Scan for the cell matching the given text and deliver its [x, y] coordinate at center. 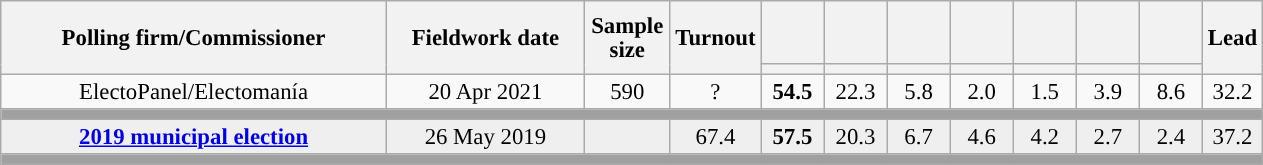
67.4 [716, 138]
26 May 2019 [485, 138]
20 Apr 2021 [485, 92]
Turnout [716, 38]
? [716, 92]
2019 municipal election [194, 138]
2.0 [982, 92]
57.5 [792, 138]
2.4 [1170, 138]
ElectoPanel/Electomanía [194, 92]
5.8 [918, 92]
22.3 [856, 92]
4.6 [982, 138]
Sample size [627, 38]
20.3 [856, 138]
590 [627, 92]
Polling firm/Commissioner [194, 38]
Fieldwork date [485, 38]
37.2 [1232, 138]
Lead [1232, 38]
6.7 [918, 138]
3.9 [1108, 92]
8.6 [1170, 92]
54.5 [792, 92]
32.2 [1232, 92]
4.2 [1044, 138]
1.5 [1044, 92]
2.7 [1108, 138]
